Detect which cell encompasses the target text, then output its [x, y] center coordinate. 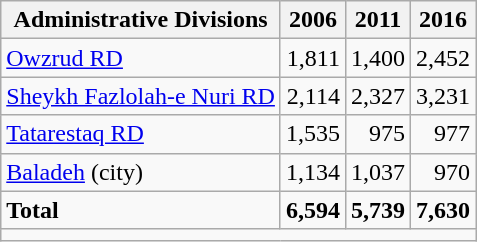
975 [378, 134]
Administrative Divisions [141, 20]
1,811 [312, 58]
Sheykh Fazlolah-e Nuri RD [141, 96]
Baladeh (city) [141, 172]
Owzrud RD [141, 58]
5,739 [378, 210]
1,535 [312, 134]
Total [141, 210]
6,594 [312, 210]
2011 [378, 20]
970 [444, 172]
Tatarestaq RD [141, 134]
2016 [444, 20]
3,231 [444, 96]
1,134 [312, 172]
977 [444, 134]
7,630 [444, 210]
2006 [312, 20]
1,037 [378, 172]
2,452 [444, 58]
2,327 [378, 96]
2,114 [312, 96]
1,400 [378, 58]
